Find where the given text appears and provide that cell's center as (X, Y) coordinate. 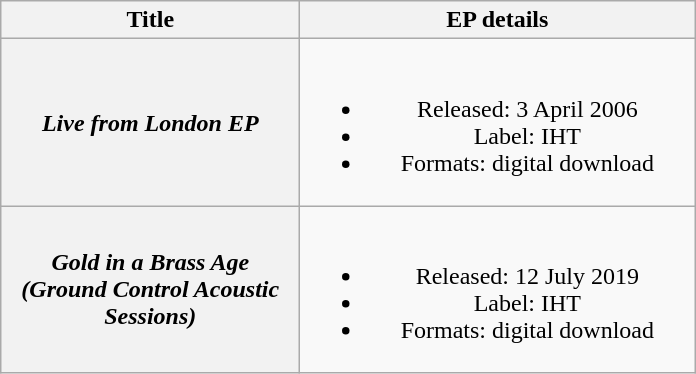
Live from London EP (150, 122)
Gold in a Brass Age (Ground Control Acoustic Sessions) (150, 290)
Released: 3 April 2006Label: IHTFormats: digital download (498, 122)
Released: 12 July 2019Label: IHTFormats: digital download (498, 290)
EP details (498, 20)
Title (150, 20)
